Return [X, Y] of the center of cell containing provided text 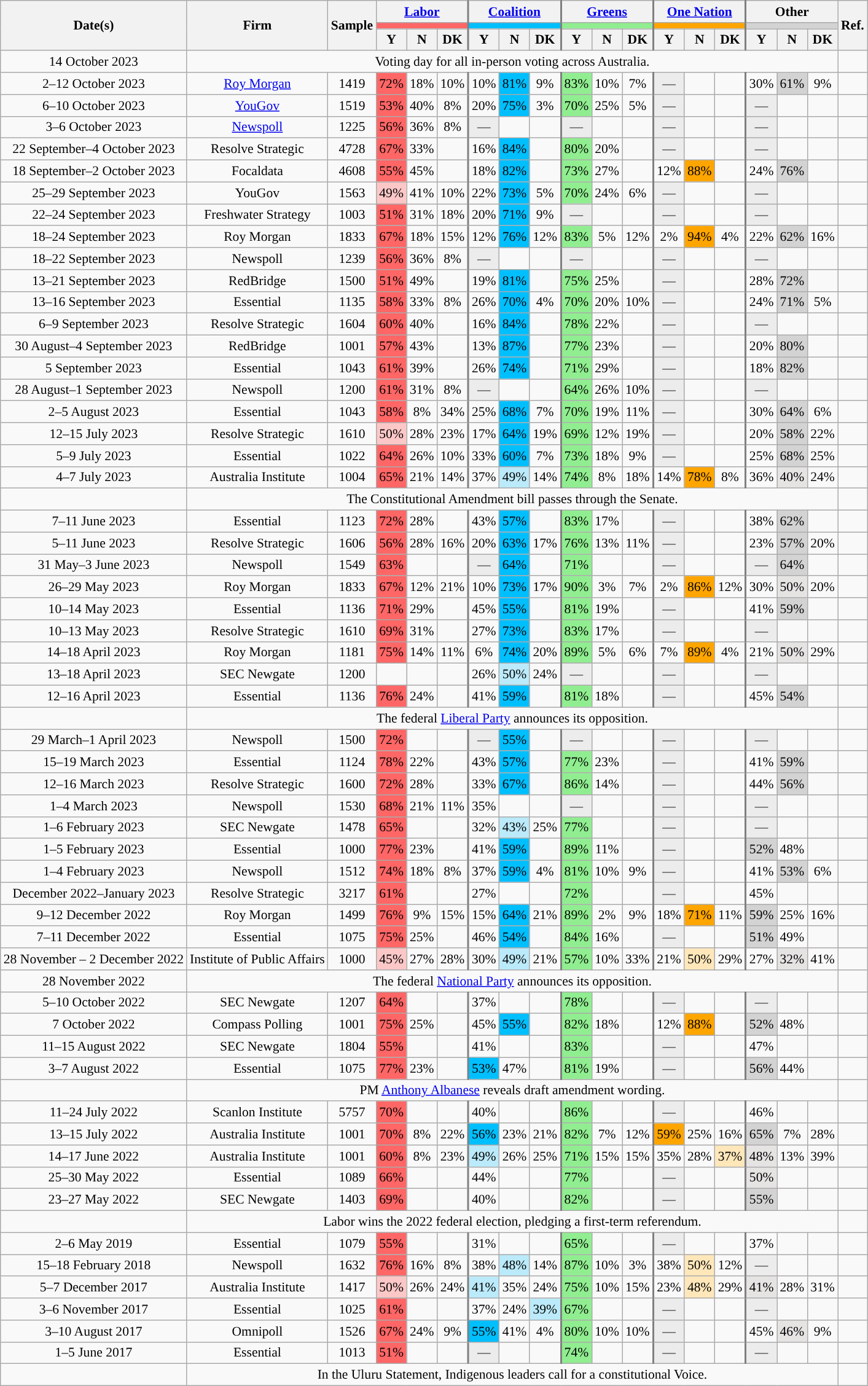
1526 [352, 1331]
1022 [352, 456]
18–24 September 2023 [93, 237]
Date(s) [93, 26]
5 September 2023 [93, 368]
1512 [352, 872]
6–10 October 2023 [93, 106]
1600 [352, 784]
28 August–1 September 2023 [93, 390]
1–4 February 2023 [93, 872]
11–24 July 2022 [93, 1113]
7 October 2022 [93, 1025]
One Nation [699, 12]
In the Uluru Statement, Indigenous leaders call for a constitutional Voice. [512, 1375]
1135 [352, 302]
Other [792, 12]
1632 [352, 1266]
30 August–4 September 2023 [93, 346]
1563 [352, 193]
Scanlon Institute [257, 1113]
31 May–3 June 2023 [93, 565]
3–7 August 2022 [93, 1068]
3–6 November 2017 [93, 1309]
22–24 September 2023 [93, 215]
6–9 September 2023 [93, 324]
13–16 September 2023 [93, 302]
Labor [422, 12]
Voting day for all in-person voting across Australia. [512, 62]
34% [453, 412]
1419 [352, 84]
1519 [352, 106]
3217 [352, 893]
10–13 May 2023 [93, 631]
23–27 May 2022 [93, 1200]
5–7 December 2017 [93, 1288]
1003 [352, 215]
1004 [352, 477]
Sample [352, 26]
Firm [257, 26]
5757 [352, 1113]
Coalition [515, 12]
Institute of Public Affairs [257, 959]
15–18 February 2018 [93, 1266]
PM Anthony Albanese reveals draft amendment wording. [512, 1090]
5–9 July 2023 [93, 456]
94% [700, 237]
66% [391, 1178]
December 2022–January 2023 [93, 893]
13–15 July 2022 [93, 1134]
5–10 October 2022 [93, 1003]
1417 [352, 1288]
9–12 December 2022 [93, 915]
Labor wins the 2022 federal election, pledging a first-term referendum. [512, 1222]
1207 [352, 1003]
The federal Liberal Party announces its opposition. [512, 718]
Compass Polling [257, 1025]
14–18 April 2023 [93, 652]
1181 [352, 652]
26–29 May 2023 [93, 587]
18–22 September 2023 [93, 259]
Freshwater Strategy [257, 215]
13–21 September 2023 [93, 281]
13–18 April 2023 [93, 675]
1025 [352, 1309]
22 September–4 October 2023 [93, 149]
12–15 July 2023 [93, 434]
2–5 August 2023 [93, 412]
7–11 December 2022 [93, 938]
1604 [352, 324]
28 November 2022 [93, 981]
14 October 2023 [93, 62]
5–11 June 2023 [93, 543]
Omnipoll [257, 1331]
12–16 March 2023 [93, 784]
1–4 March 2023 [93, 806]
3–6 October 2023 [93, 127]
1089 [352, 1178]
Greens [607, 12]
1123 [352, 522]
1–6 February 2023 [93, 828]
1–5 February 2023 [93, 850]
1499 [352, 915]
Focaldata [257, 171]
7–11 June 2023 [93, 522]
1079 [352, 1243]
2–12 October 2023 [93, 84]
25–30 May 2022 [93, 1178]
15–19 March 2023 [93, 762]
29 March–1 April 2023 [93, 740]
11–15 August 2022 [93, 1047]
1239 [352, 259]
Ref. [853, 26]
1606 [352, 543]
1225 [352, 127]
28 November – 2 December 2022 [93, 959]
2–6 May 2019 [93, 1243]
4608 [352, 171]
The federal National Party announces its opposition. [512, 981]
10–14 May 2023 [93, 609]
The Constitutional Amendment bill passes through the Senate. [512, 499]
1013 [352, 1353]
1–5 June 2017 [93, 1353]
25–29 September 2023 [93, 193]
1530 [352, 806]
4–7 July 2023 [93, 477]
1124 [352, 762]
1478 [352, 828]
1804 [352, 1047]
90% [576, 587]
4728 [352, 149]
14–17 June 2022 [93, 1156]
18 September–2 October 2023 [93, 171]
1549 [352, 565]
3–10 August 2017 [93, 1331]
1403 [352, 1200]
12–16 April 2023 [93, 697]
